Detect which cell encompasses the target text, then output its [X, Y] center coordinate. 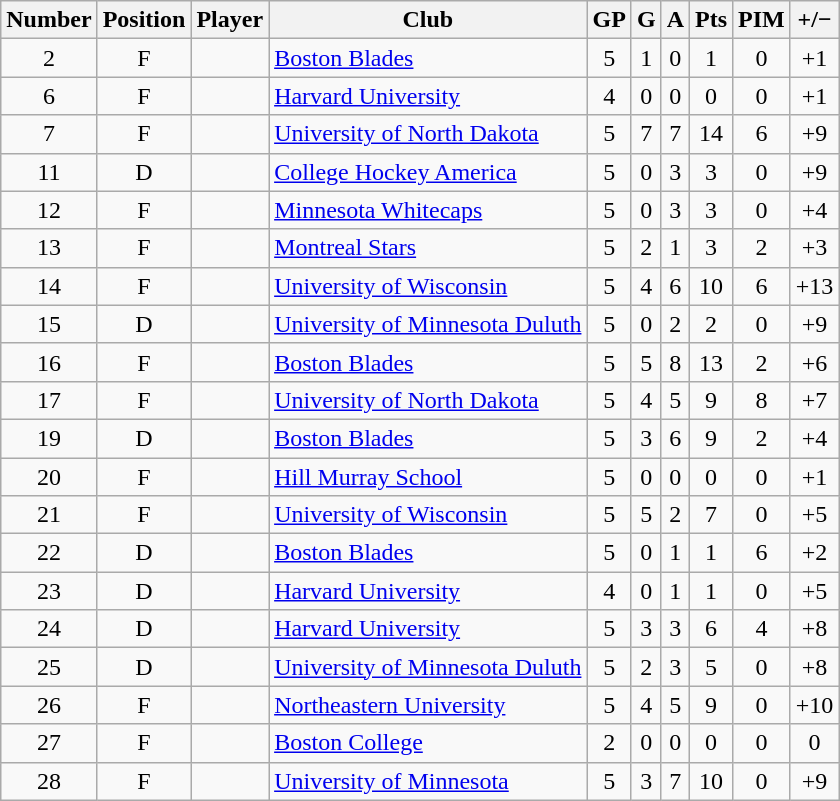
+10 [814, 705]
Boston College [428, 743]
22 [49, 553]
23 [49, 591]
+2 [814, 553]
GP [609, 20]
Club [428, 20]
16 [49, 362]
15 [49, 324]
24 [49, 629]
Montreal Stars [428, 248]
17 [49, 400]
G [646, 20]
+7 [814, 400]
+13 [814, 286]
College Hockey America [428, 172]
27 [49, 743]
+/− [814, 20]
21 [49, 515]
25 [49, 667]
PIM [762, 20]
12 [49, 210]
University of Minnesota [428, 781]
Pts [712, 20]
28 [49, 781]
Northeastern University [428, 705]
+3 [814, 248]
Player [230, 20]
A [675, 20]
11 [49, 172]
Hill Murray School [428, 477]
Minnesota Whitecaps [428, 210]
Position [144, 20]
Number [49, 20]
+6 [814, 362]
19 [49, 438]
20 [49, 477]
26 [49, 705]
